Return (x, y) of the center of cell containing provided text 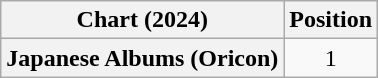
Chart (2024) (142, 20)
Position (331, 20)
Japanese Albums (Oricon) (142, 58)
1 (331, 58)
